Determine the (x, y) coordinate at the center of the cell enclosing the given text.  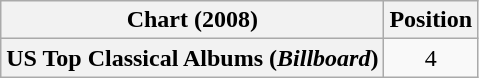
US Top Classical Albums (Billboard) (192, 58)
4 (431, 58)
Chart (2008) (192, 20)
Position (431, 20)
